Extract the [X, Y] coordinate from the center of the cell holding the provided text.  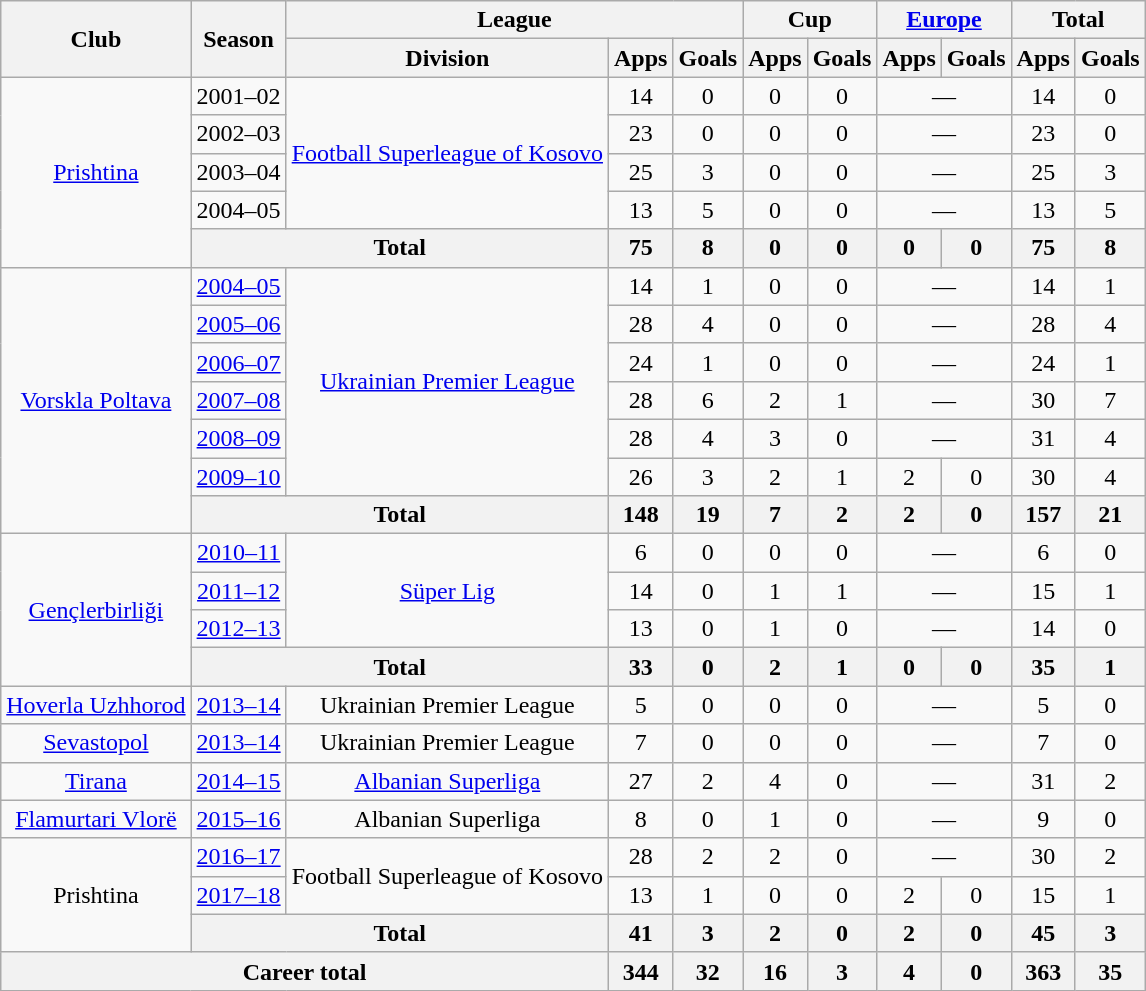
League [514, 20]
2007–08 [238, 400]
41 [641, 933]
33 [641, 667]
27 [641, 781]
Vorskla Poltava [96, 400]
26 [641, 477]
Sevastopol [96, 743]
Europe [944, 20]
2010–11 [238, 553]
45 [1043, 933]
157 [1043, 515]
Flamurtari Vlorë [96, 819]
2009–10 [238, 477]
2017–18 [238, 895]
2008–09 [238, 438]
Gençlerbirliği [96, 610]
Tirana [96, 781]
19 [708, 515]
16 [775, 971]
2001–02 [238, 96]
148 [641, 515]
344 [641, 971]
2016–17 [238, 857]
2014–15 [238, 781]
32 [708, 971]
2015–16 [238, 819]
Süper Lig [447, 591]
21 [1110, 515]
Cup [810, 20]
2006–07 [238, 362]
2012–13 [238, 629]
Hoverla Uzhhorod [96, 705]
2005–06 [238, 324]
2011–12 [238, 591]
2003–04 [238, 172]
Season [238, 39]
Career total [305, 971]
Division [447, 58]
Club [96, 39]
9 [1043, 819]
363 [1043, 971]
2002–03 [238, 134]
